From the cell containing the given text, extract its center point as [x, y] coordinate. 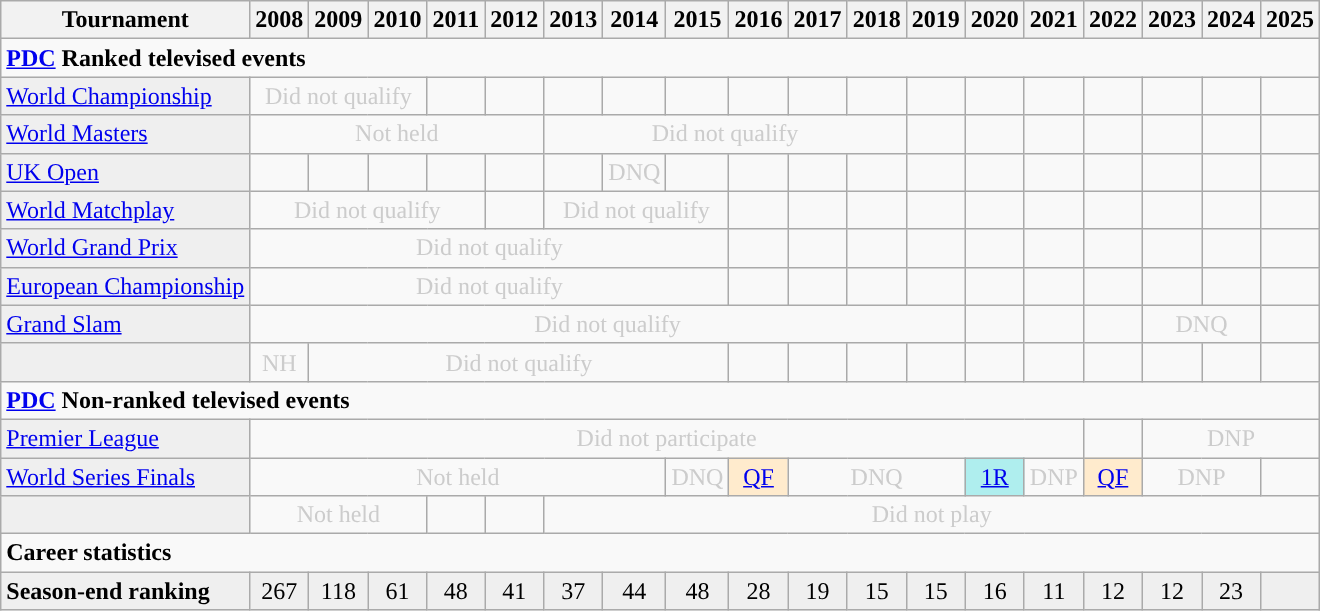
PDC Ranked televised events [660, 58]
2017 [818, 20]
NH [280, 362]
2013 [574, 20]
267 [280, 591]
37 [574, 591]
28 [758, 591]
World Masters [126, 134]
PDC Non-ranked televised events [660, 400]
World Series Finals [126, 477]
Premier League [126, 438]
19 [818, 591]
Did not play [932, 515]
2011 [456, 20]
118 [338, 591]
World Grand Prix [126, 248]
2010 [398, 20]
2009 [338, 20]
1R [994, 477]
2012 [514, 20]
41 [514, 591]
World Matchplay [126, 210]
23 [1232, 591]
Tournament [126, 20]
11 [1054, 591]
2022 [1112, 20]
Career statistics [660, 553]
2015 [698, 20]
2025 [1290, 20]
World Championship [126, 96]
2024 [1232, 20]
European Championship [126, 286]
Did not participate [667, 438]
2008 [280, 20]
Grand Slam [126, 324]
2018 [876, 20]
2016 [758, 20]
2023 [1172, 20]
UK Open [126, 172]
2019 [936, 20]
Season-end ranking [126, 591]
16 [994, 591]
2014 [634, 20]
61 [398, 591]
2020 [994, 20]
2021 [1054, 20]
44 [634, 591]
